Search for the cell housing the specified text and yield its [x, y] center coordinate. 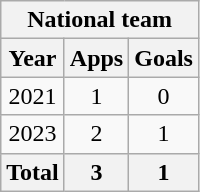
Apps [96, 58]
2023 [33, 134]
National team [100, 20]
Year [33, 58]
0 [164, 96]
2 [96, 134]
2021 [33, 96]
Total [33, 172]
3 [96, 172]
Goals [164, 58]
